For the text-containing cell, return its midpoint in [x, y] coordinate format. 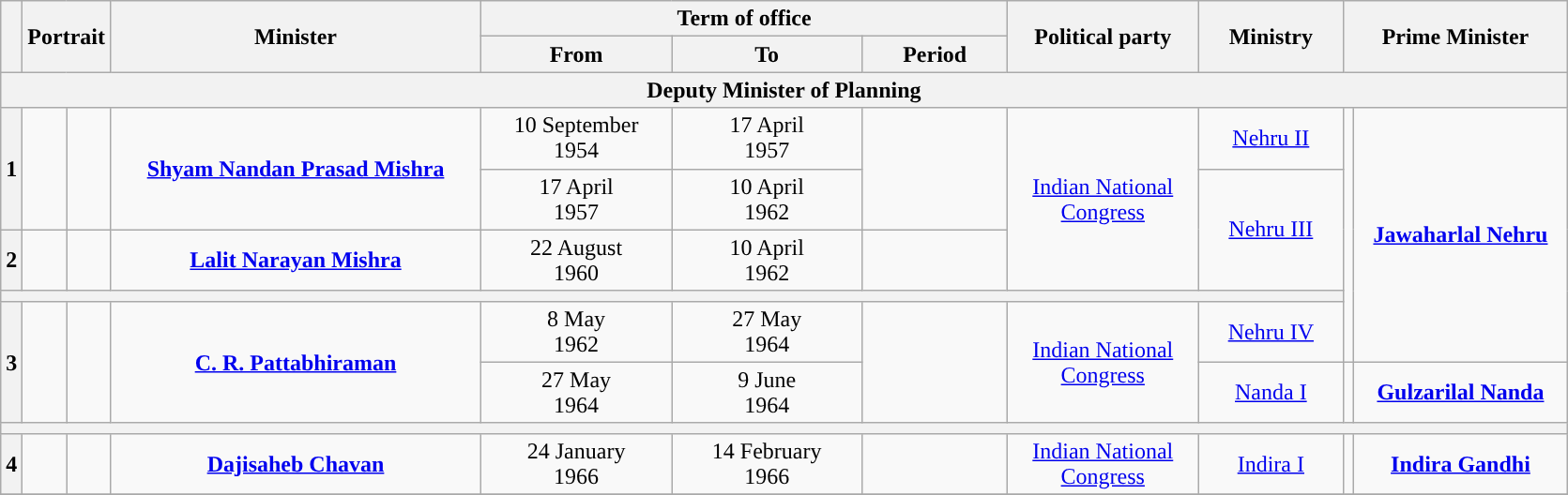
9 June1964 [768, 392]
Nehru III [1271, 230]
3 [11, 362]
24 January1966 [576, 463]
Shyam Nandan Prasad Mishra [295, 169]
4 [11, 463]
Prime Minister [1455, 37]
Indira Gandhi [1460, 463]
8 May1962 [576, 332]
2 [11, 261]
From [576, 54]
Period [935, 54]
Minister [295, 37]
1 [11, 169]
To [768, 54]
Portrait [67, 37]
Gulzarilal Nanda [1460, 392]
Political party [1104, 37]
Lalit Narayan Mishra [295, 261]
C. R. Pattabhiraman [295, 362]
22 August1960 [576, 261]
14 February1966 [768, 463]
Nehru IV [1271, 332]
10 September1954 [576, 139]
Ministry [1271, 37]
Nehru II [1271, 139]
Nanda I [1271, 392]
Deputy Minister of Planning [784, 90]
Dajisaheb Chavan [295, 463]
Jawaharlal Nehru [1460, 234]
Term of office [745, 19]
Indira I [1271, 463]
